Return (X, Y) of the center of cell containing provided text 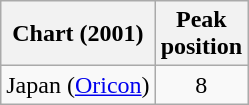
8 (201, 85)
Chart (2001) (78, 34)
Peakposition (201, 34)
Japan (Oricon) (78, 85)
